From the cell containing the given text, extract its center point as (X, Y) coordinate. 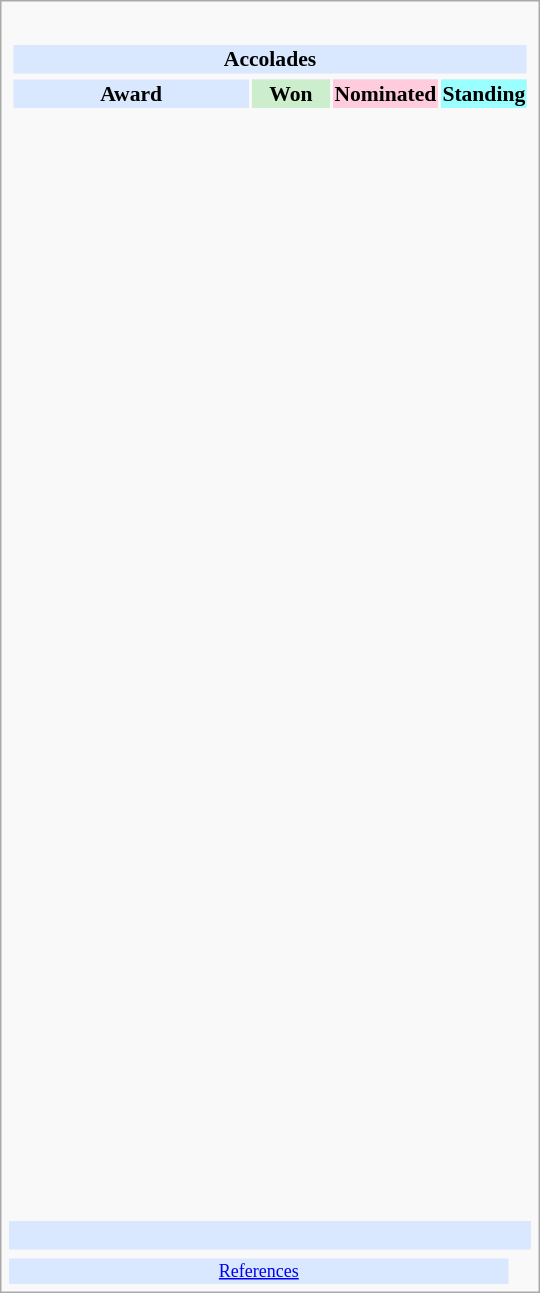
Award (131, 93)
Nominated (386, 93)
Standing (484, 93)
Accolades (270, 59)
References (259, 1271)
Won (291, 93)
Accolades Award Won Nominated Standing (270, 616)
